Determine the [X, Y] coordinate at the center of the cell enclosing the given text.  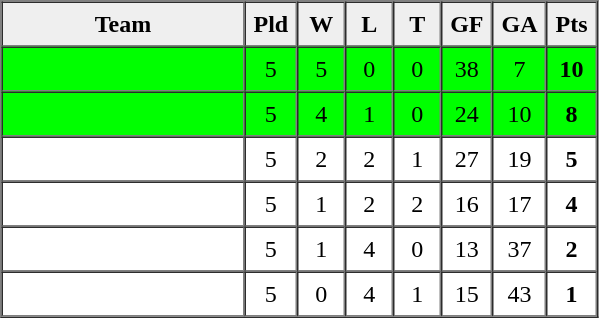
GA [520, 24]
GF [466, 24]
Team [124, 24]
7 [520, 68]
T [417, 24]
8 [572, 114]
16 [466, 204]
43 [520, 294]
15 [466, 294]
Pts [572, 24]
24 [466, 114]
Pld [270, 24]
L [369, 24]
W [321, 24]
27 [466, 158]
38 [466, 68]
17 [520, 204]
37 [520, 248]
13 [466, 248]
19 [520, 158]
